Return [X, Y] of the center of cell containing provided text 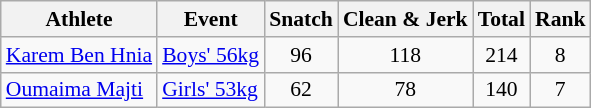
Athlete [79, 19]
7 [560, 90]
Snatch [301, 19]
140 [502, 90]
Event [210, 19]
Clean & Jerk [406, 19]
Oumaima Majti [79, 90]
62 [301, 90]
Boys' 56kg [210, 55]
Total [502, 19]
96 [301, 55]
78 [406, 90]
8 [560, 55]
Rank [560, 19]
Karem Ben Hnia [79, 55]
214 [502, 55]
Girls' 53kg [210, 90]
118 [406, 55]
